Locate the cell with the specified text and output its (x, y) center coordinate. 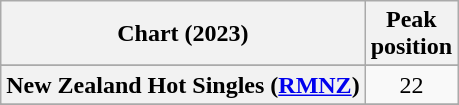
Chart (2023) (183, 34)
New Zealand Hot Singles (RMNZ) (183, 85)
Peakposition (411, 34)
22 (411, 85)
